Identify which cell holds the provided text, then report its [x, y] central coordinate. 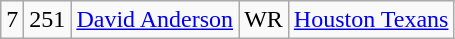
7 [12, 20]
Houston Texans [371, 20]
David Anderson [155, 20]
251 [48, 20]
WR [264, 20]
